Return the (X, Y) coordinate for the center point of the cell that contains the specified text.  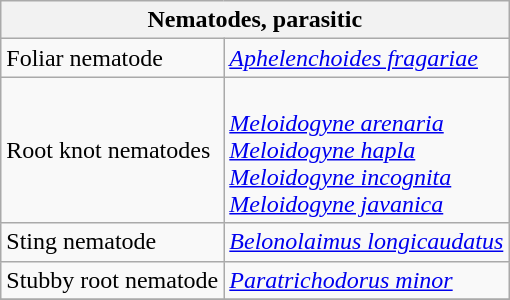
Stubby root nematode (112, 280)
Sting nematode (112, 242)
Meloidogyne arenaria Meloidogyne hapla Meloidogyne incognita Meloidogyne javanica (366, 150)
Paratrichodorus minor (366, 280)
Root knot nematodes (112, 150)
Foliar nematode (112, 58)
Nematodes, parasitic (255, 20)
Belonolaimus longicaudatus (366, 242)
Aphelenchoides fragariae (366, 58)
